Capture the cell that displays the provided text and extract its (x, y) central coordinate. 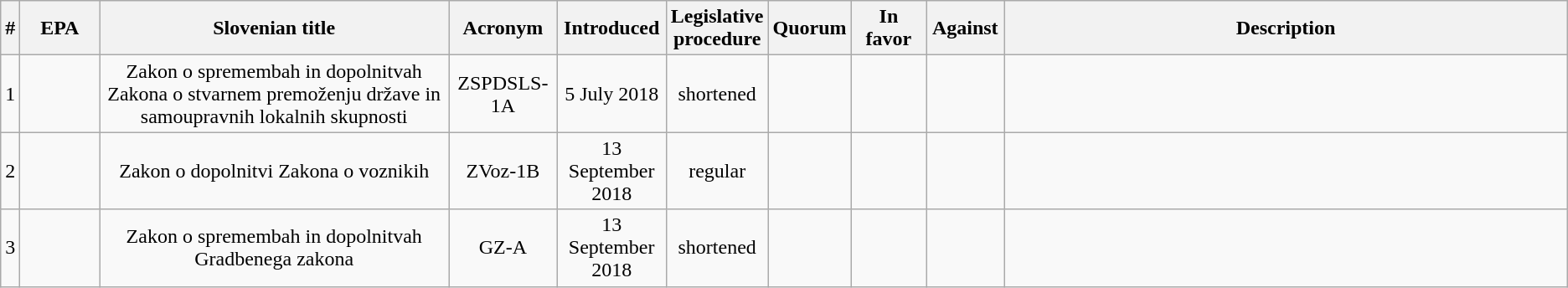
Zakon o spremembah in dopolnitvah Zakona o stvarnem premoženju države in samoupravnih lokalnih skupnosti (275, 94)
Quorum (809, 28)
# (10, 28)
1 (10, 94)
Slovenian title (275, 28)
Acronym (503, 28)
5 July 2018 (611, 94)
regular (717, 171)
ZSPDSLS-1A (503, 94)
EPA (60, 28)
2 (10, 171)
Introduced (611, 28)
ZVoz-1B (503, 171)
Zakon o spremembah in dopolnitvah Gradbenega zakona (275, 248)
Zakon o dopolnitvi Zakona o voznikih (275, 171)
3 (10, 248)
Against (965, 28)
In favor (889, 28)
GZ-A (503, 248)
Description (1286, 28)
Legislative procedure (717, 28)
